Determine the [X, Y] coordinate at the center of the cell enclosing the given text.  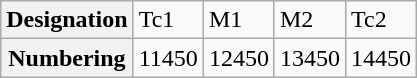
11450 [168, 58]
M1 [238, 20]
13450 [310, 58]
M2 [310, 20]
Tc1 [168, 20]
Numbering [67, 58]
Tc2 [380, 20]
12450 [238, 58]
Designation [67, 20]
14450 [380, 58]
